Provide the [x, y] coordinate of the cell's center where the given text is located.  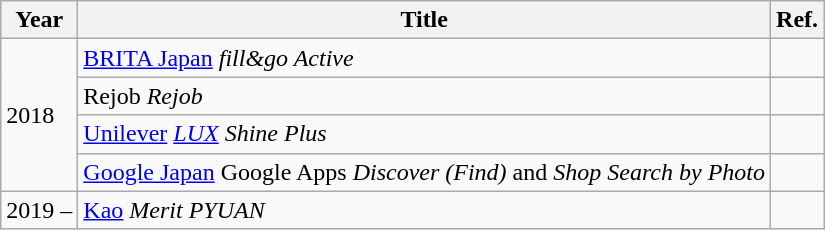
2018 [40, 115]
Kao Merit PYUAN [424, 210]
Rejob Rejob [424, 96]
Ref. [798, 20]
2019 – [40, 210]
Title [424, 20]
Unilever LUX Shine Plus [424, 134]
Year [40, 20]
BRITA Japan fill&go Active [424, 58]
Google Japan Google Apps Discover (Find) and Shop Search by Photo [424, 172]
